Return (x, y) of the center of cell containing provided text 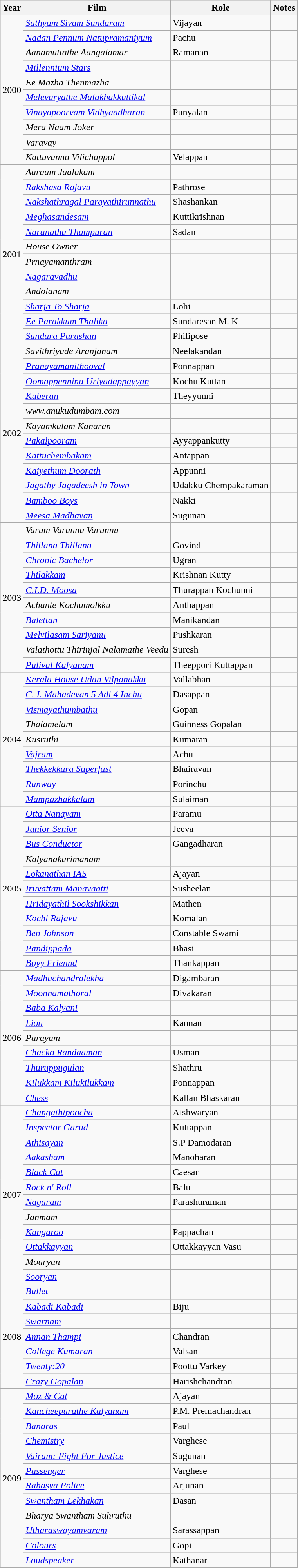
College Kumaran (97, 1351)
Philipose (221, 336)
House Owner (97, 247)
2006 (12, 1038)
Guinness Gopalan (221, 724)
Pulival Kalyanam (97, 665)
Achu (221, 754)
Appunni (221, 471)
Varavay (97, 142)
Prnayamanthram (97, 262)
Thuruppugulan (97, 1068)
Usman (221, 1053)
Andolanam (97, 291)
www.anukudumbam.com (97, 411)
Sulaiman (221, 799)
Paramu (221, 814)
Govind (221, 545)
Annan Thampi (97, 1336)
Rahasya Police (97, 1486)
Divakaran (221, 993)
Poottu Varkey (221, 1366)
Naranathu Thampuran (97, 232)
Lion (97, 1023)
Aaraam Jaalakam (97, 172)
Kochi Rajavu (97, 919)
Kusruthi (97, 739)
Ugran (221, 560)
Oomappenninu Uriyadappayyan (97, 381)
Pappachan (221, 1232)
Notes (284, 8)
Janmam (97, 1217)
Punyalan (221, 112)
Mouryan (97, 1262)
Ramanan (221, 53)
Lohi (221, 306)
Balettan (97, 620)
Ee Parakkum Thalika (97, 321)
Sooryan (97, 1277)
Melvilasam Sariyanu (97, 635)
Swarnam (97, 1321)
Aishwaryan (221, 1112)
Boyy Friennd (97, 963)
2008 (12, 1336)
Nagaram (97, 1202)
Nakki (221, 500)
Aanamuttathe Aangalamar (97, 53)
Kancheepurathe Kalyanam (97, 1411)
Madhuchandralekha (97, 978)
Nadan Pennum Natupramaniyum (97, 38)
Gopan (221, 709)
Meghasandesam (97, 217)
Vairam: Fight For Justice (97, 1456)
Pandippada (97, 948)
Crazy Gopalan (97, 1381)
Balu (221, 1187)
Ben Johnson (97, 933)
Kattuvannu Vilichappol (97, 157)
C. I. Mahadevan 5 Adi 4 Inchu (97, 695)
Suresh (221, 649)
2005 (12, 889)
Bhairavan (221, 769)
Theyyunni (221, 396)
Theeppori Kuttappan (221, 665)
Melevaryathe Malakhakkuttikal (97, 97)
Neelakandan (221, 351)
Susheelan (221, 888)
Athisayan (97, 1142)
Biju (221, 1306)
Inspector Garud (97, 1127)
Thurappan Kochunni (221, 590)
Manoharan (221, 1157)
Kuttikrishnan (221, 217)
Pathrose (221, 187)
Arjunan (221, 1486)
Kaiyethum Doorath (97, 471)
Gopi (221, 1545)
Digambaran (221, 978)
Sharja To Sharja (97, 306)
Passenger (97, 1471)
Kattuchembakam (97, 456)
2000 (12, 90)
Millennium Stars (97, 67)
Chacko Randaaman (97, 1053)
Sarassappan (221, 1530)
Pakalpooram (97, 441)
Chandran (221, 1336)
P.M. Premachandran (221, 1411)
Jagathy Jagadeesh in Town (97, 486)
Lokanathan IAS (97, 873)
C.I.D. Moosa (97, 590)
Sathyam Sivam Sundaram (97, 23)
Udakku Chempakaraman (221, 486)
Vajram (97, 754)
Vinayapoorvam Vidhyaadharan (97, 112)
Bullet (97, 1292)
Bhasi (221, 948)
Thankappan (221, 963)
Gangadharan (221, 844)
Role (221, 8)
Pachu (221, 38)
Kumaran (221, 739)
Iruvattam Manavaatti (97, 888)
Bharya Swantham Suhruthu (97, 1515)
Kuberan (97, 396)
Caesar (221, 1172)
Banaras (97, 1426)
Moz & Cat (97, 1396)
Parashuraman (221, 1202)
Porinchu (221, 784)
Nakshathragal Parayathirunnathu (97, 202)
Velappan (221, 157)
Antappan (221, 456)
Thekkekkara Superfast (97, 769)
Moonnamathoral (97, 993)
Vallabhan (221, 680)
2002 (12, 433)
Bamboo Boys (97, 500)
Savithriyude Aranjanam (97, 351)
Harishchandran (221, 1381)
Baba Kalyani (97, 1008)
Junior Senior (97, 829)
Year (12, 8)
Ayyappankutty (221, 441)
Kochu Kuttan (221, 381)
2009 (12, 1479)
Thillana Thillana (97, 545)
Kannan (221, 1023)
Kilukkam Kilukilukkam (97, 1082)
2004 (12, 740)
Sundara Purushan (97, 336)
2003 (12, 598)
Chemistry (97, 1441)
Otta Nanayam (97, 814)
Chess (97, 1097)
Shathru (221, 1068)
Valathottu Thirinjal Nalamathe Veedu (97, 649)
Kallan Bhaskaran (221, 1097)
Constable Swami (221, 933)
Kabadi Kabadi (97, 1306)
Parayam (97, 1038)
Colours (97, 1545)
Runway (97, 784)
Achante Kochumolkku (97, 605)
Twenty:20 (97, 1366)
Nagaravadhu (97, 276)
Krishnan Kutty (221, 575)
Kerala House Udan Vilpanakku (97, 680)
Meesa Madhavan (97, 515)
Dasappan (221, 695)
Ee Mazha Thenmazha (97, 82)
Shashankan (221, 202)
Mera Naam Joker (97, 127)
Ottakkayyan Vasu (221, 1247)
Aakasham (97, 1157)
Mampazhakkalam (97, 799)
Vijayan (221, 23)
Komalan (221, 919)
Pushkaran (221, 635)
Sadan (221, 232)
Thilakkam (97, 575)
Pranayamanithooval (97, 366)
Jeeva (221, 829)
Kayamkulam Kanaran (97, 426)
Utharaswayamvaram (97, 1530)
Anthappan (221, 605)
Chronic Bachelor (97, 560)
Changathipoocha (97, 1112)
Kuttappan (221, 1127)
Valsan (221, 1351)
Rakshasa Rajavu (97, 187)
Bus Conductor (97, 844)
Manikandan (221, 620)
Black Cat (97, 1172)
Dasan (221, 1501)
Loudspeaker (97, 1560)
Hridayathil Sookshikkan (97, 903)
Swantham Lekhakan (97, 1501)
S.P Damodaran (221, 1142)
2007 (12, 1195)
Kathanar (221, 1560)
Kangaroo (97, 1232)
Kalyanakurimanam (97, 859)
Film (97, 8)
Thalamelam (97, 724)
Paul (221, 1426)
Vismayathumbathu (97, 709)
Rock n' Roll (97, 1187)
Sundaresan M. K (221, 321)
Mathen (221, 903)
Ottakkayyan (97, 1247)
Varum Varunnu Varunnu (97, 530)
2001 (12, 254)
